Provide the [x, y] coordinate of the cell's center where the given text is located.  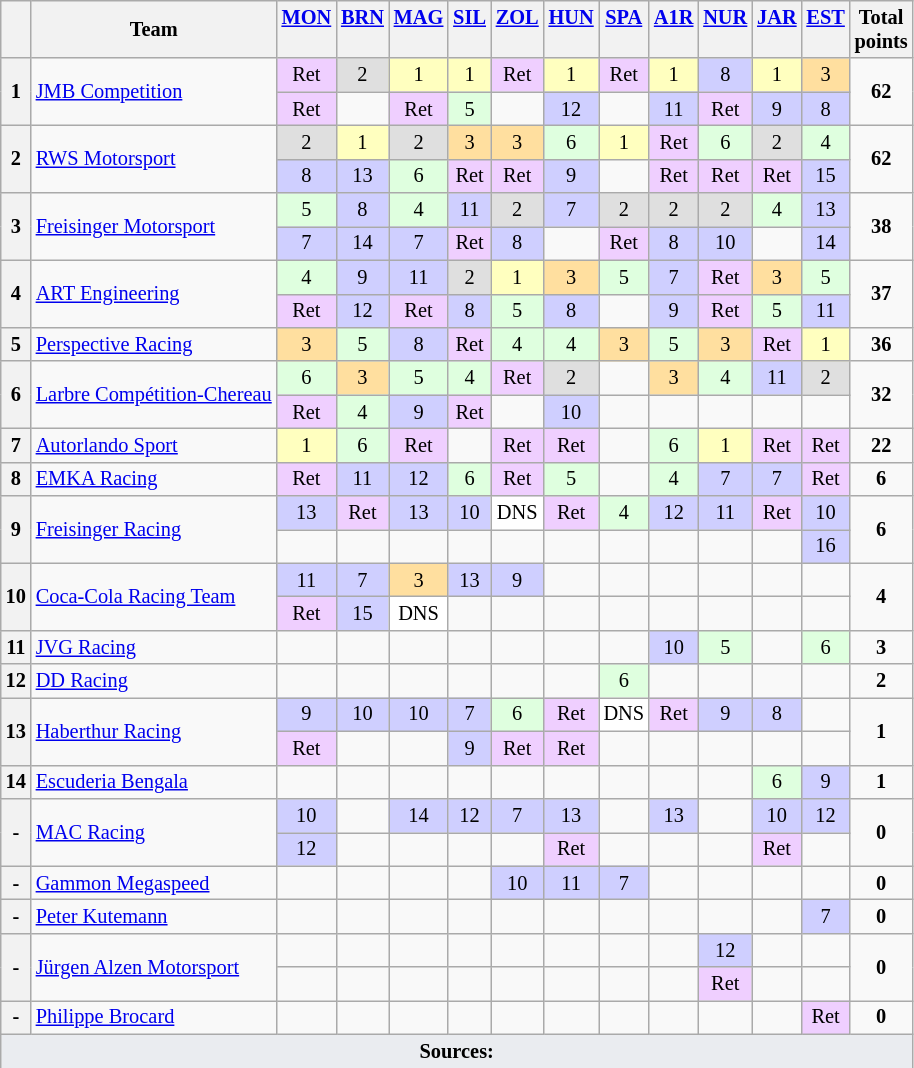
MAC Racing [154, 832]
NUR [725, 29]
Autorlando Sport [154, 445]
Philippe Brocard [154, 1017]
Perspective Racing [154, 344]
Totalpoints [882, 29]
DD Racing [154, 681]
Larbre Compétition-Chereau [154, 394]
Escuderia Bengala [154, 782]
ART Engineering [154, 294]
Team [154, 29]
16 [825, 546]
HUN [572, 29]
SPA [624, 29]
Jürgen Alzen Motorsport [154, 966]
A1R [674, 29]
37 [882, 294]
JAR [776, 29]
Sources: [457, 1051]
RWS Motorsport [154, 158]
Haberthur Racing [154, 730]
36 [882, 344]
EMKA Racing [154, 479]
32 [882, 394]
MAG [419, 29]
MON [307, 29]
EST [825, 29]
Coca-Cola Racing Team [154, 596]
22 [882, 445]
Gammon Megaspeed [154, 883]
JMB Competition [154, 92]
Peter Kutemann [154, 916]
Freisinger Racing [154, 530]
SIL [470, 29]
BRN [362, 29]
38 [882, 226]
ZOL [518, 29]
JVG Racing [154, 647]
Freisinger Motorsport [154, 226]
